From the cell containing the given text, extract its center point as (X, Y) coordinate. 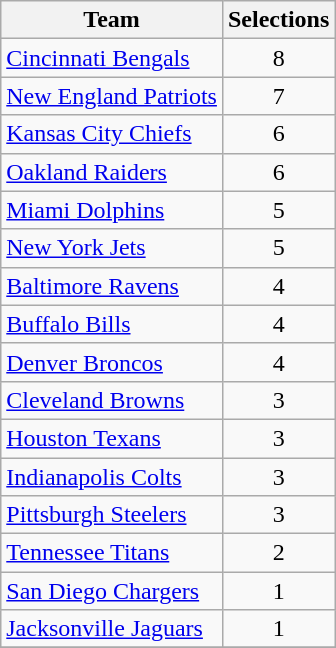
Cincinnati Bengals (112, 58)
Pittsburgh Steelers (112, 515)
Denver Broncos (112, 362)
Miami Dolphins (112, 210)
2 (278, 553)
7 (278, 96)
Buffalo Bills (112, 324)
San Diego Chargers (112, 591)
Houston Texans (112, 438)
Oakland Raiders (112, 172)
Baltimore Ravens (112, 286)
Tennessee Titans (112, 553)
New England Patriots (112, 96)
Kansas City Chiefs (112, 134)
Jacksonville Jaguars (112, 629)
8 (278, 58)
Selections (278, 20)
Team (112, 20)
Indianapolis Colts (112, 477)
Cleveland Browns (112, 400)
New York Jets (112, 248)
